Return [X, Y] of the center of cell containing provided text 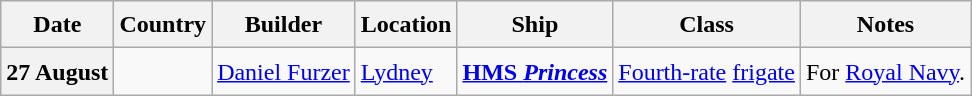
Daniel Furzer [284, 72]
Fourth-rate frigate [707, 72]
Notes [885, 24]
Country [163, 24]
Lydney [406, 72]
Builder [284, 24]
Ship [535, 24]
Location [406, 24]
Date [58, 24]
For Royal Navy. [885, 72]
HMS Princess [535, 72]
27 August [58, 72]
Class [707, 24]
